Return [X, Y] of the center of cell containing provided text 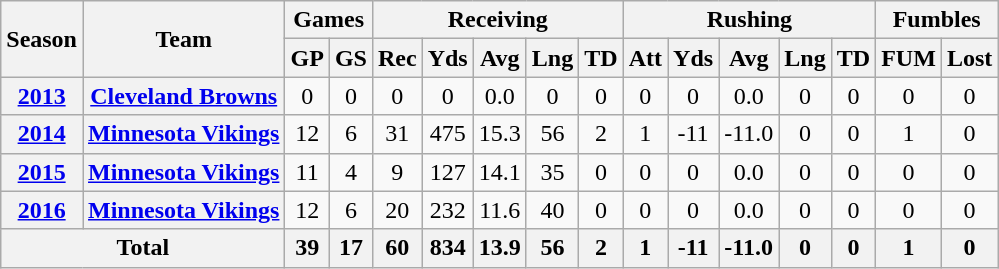
475 [448, 134]
9 [397, 172]
11.6 [500, 210]
Att [645, 58]
40 [552, 210]
14.1 [500, 172]
Rushing [749, 20]
Team [183, 39]
GS [350, 58]
17 [350, 248]
20 [397, 210]
31 [397, 134]
39 [307, 248]
127 [448, 172]
11 [307, 172]
FUM [909, 58]
2013 [42, 96]
Rec [397, 58]
GP [307, 58]
Cleveland Browns [183, 96]
13.9 [500, 248]
Fumbles [937, 20]
60 [397, 248]
35 [552, 172]
834 [448, 248]
2014 [42, 134]
232 [448, 210]
2016 [42, 210]
15.3 [500, 134]
Lost [969, 58]
Season [42, 39]
Receiving [498, 20]
Total [143, 248]
2015 [42, 172]
4 [350, 172]
Games [328, 20]
